Return [x, y] of the center of cell containing provided text 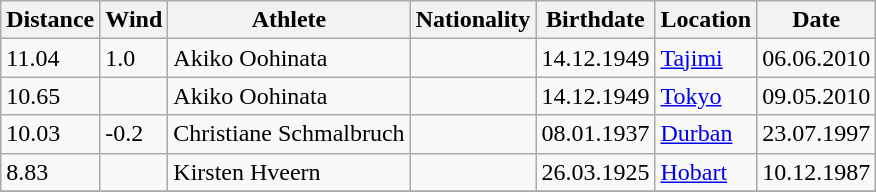
26.03.1925 [596, 172]
-0.2 [134, 134]
Distance [50, 20]
Christiane Schmalbruch [289, 134]
06.06.2010 [816, 58]
8.83 [50, 172]
Durban [706, 134]
Nationality [473, 20]
Location [706, 20]
Date [816, 20]
Tokyo [706, 96]
Tajimi [706, 58]
11.04 [50, 58]
10.12.1987 [816, 172]
08.01.1937 [596, 134]
Wind [134, 20]
09.05.2010 [816, 96]
10.03 [50, 134]
10.65 [50, 96]
Hobart [706, 172]
23.07.1997 [816, 134]
1.0 [134, 58]
Athlete [289, 20]
Kirsten Hveern [289, 172]
Birthdate [596, 20]
